Identify which cell holds the provided text, then report its [x, y] central coordinate. 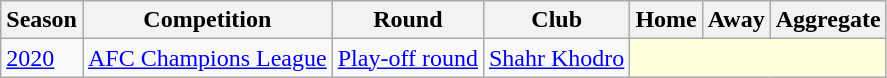
Competition [207, 20]
Aggregate [828, 20]
Shahr Khodro [556, 58]
Away [736, 20]
AFC Champions League [207, 58]
Round [408, 20]
Club [556, 20]
Home [666, 20]
2020 [42, 58]
Season [42, 20]
Play-off round [408, 58]
